Return the [X, Y] coordinate for the center point of the cell that contains the specified text.  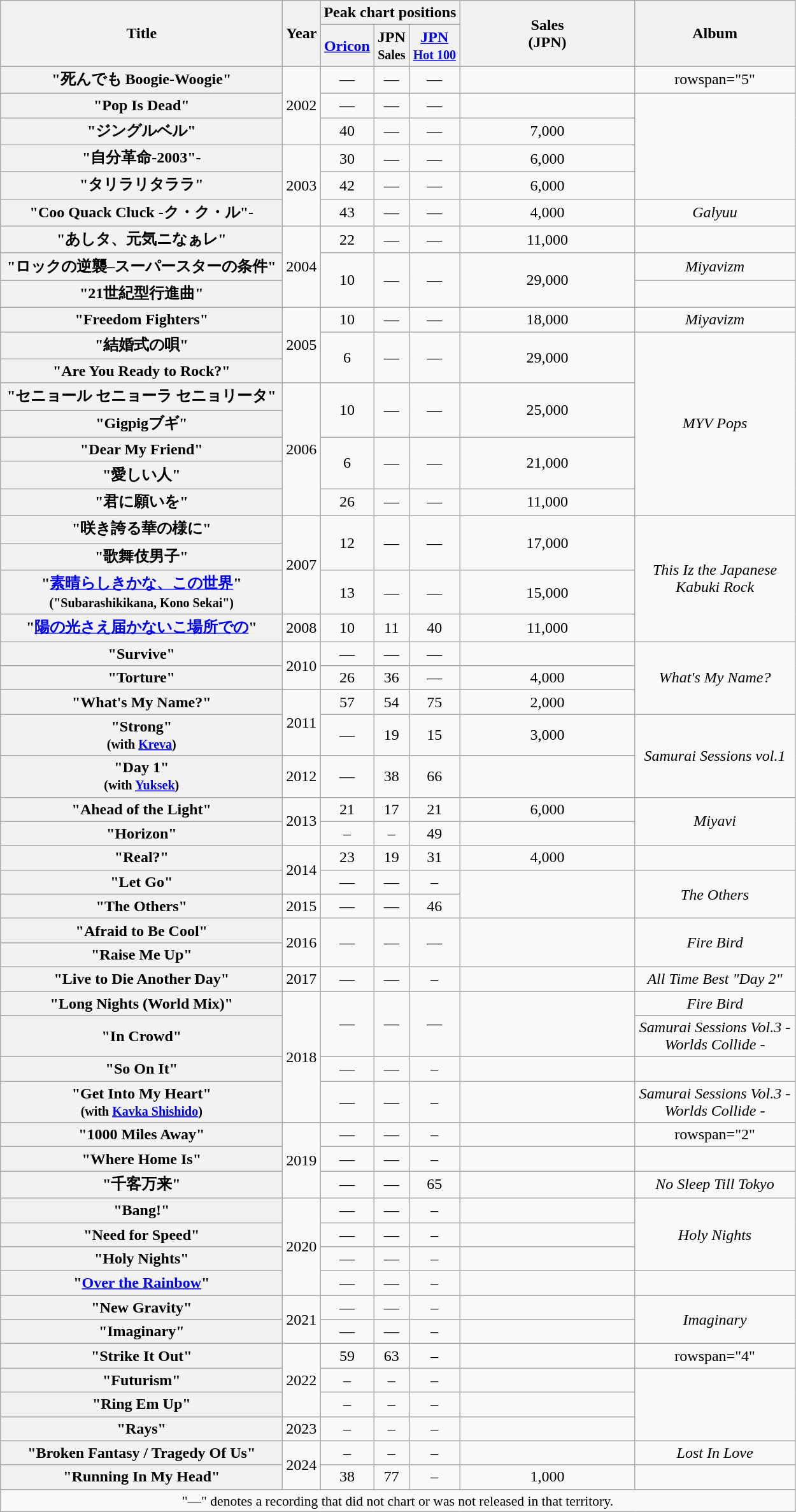
"Afraid to Be Cool" [141, 930]
Year [302, 33]
2022 [302, 1380]
Album [714, 33]
2010 [302, 666]
36 [392, 678]
"セニョール セニョーラ セニョリータ" [141, 396]
15,000 [548, 593]
2018 [302, 1057]
2013 [302, 821]
2008 [302, 628]
"—" denotes a recording that did not chart or was not released in that territory. [397, 1501]
2004 [302, 267]
Lost In Love [714, 1453]
2012 [302, 776]
All Time Best "Day 2" [714, 979]
2003 [302, 185]
2023 [302, 1429]
57 [347, 702]
Holy Nights [714, 1234]
"自分革命-2003"- [141, 158]
11 [392, 628]
"Horizon" [141, 833]
What's My Name? [714, 678]
"Pop Is Dead" [141, 105]
"君に願いを" [141, 502]
"Imaginary" [141, 1332]
"愛しい人" [141, 475]
"Dear My Friend" [141, 449]
59 [347, 1356]
rowspan="2" [714, 1135]
7,000 [548, 131]
"陽の光さえ届かないこ場所での" [141, 628]
"New Gravity" [141, 1307]
"Gigpigブギ" [141, 424]
30 [347, 158]
rowspan="5" [714, 80]
"咲き誇る華の様に" [141, 529]
"Ring Em Up" [141, 1404]
Galyuu [714, 213]
Samurai Sessions vol.1 [714, 756]
"千客万来" [141, 1185]
The Others [714, 894]
2002 [302, 106]
This Iz the Japanese Kabuki Rock [714, 579]
MYV Pops [714, 423]
"歌舞伎男子" [141, 557]
"ジングルベル" [141, 131]
JPNHot 100 [434, 46]
"Torture" [141, 678]
"Where Home Is" [141, 1159]
"Rays" [141, 1429]
"Freedom Fighters" [141, 319]
rowspan="4" [714, 1356]
"Day 1"(with Yuksek) [141, 776]
18,000 [548, 319]
"Let Go" [141, 882]
2007 [302, 565]
3,000 [548, 735]
Title [141, 33]
2024 [302, 1465]
"結婚式の唄" [141, 345]
2016 [302, 942]
2005 [302, 345]
"Are You Ready to Rock?" [141, 371]
23 [347, 858]
25,000 [548, 410]
"Ahead of the Light" [141, 809]
66 [434, 776]
2014 [302, 870]
22 [347, 240]
2,000 [548, 702]
77 [392, 1477]
"Long Nights (World Mix)" [141, 1004]
65 [434, 1185]
"Over the Rainbow" [141, 1283]
43 [347, 213]
"Broken Fantasy / Tragedy Of Us" [141, 1453]
Sales(JPN) [548, 33]
"Strike It Out" [141, 1356]
"Futurism" [141, 1380]
2011 [302, 723]
"Holy Nights" [141, 1259]
"タリラリタララ" [141, 186]
"Live to Die Another Day" [141, 979]
No Sleep Till Tokyo [714, 1185]
21,000 [548, 463]
54 [392, 702]
"Bang!" [141, 1210]
"素晴らしきかな、この世界"("Subarashikikana, Kono Sekai") [141, 593]
"Strong"(with Kreva) [141, 735]
49 [434, 833]
"ロックの逆襲–スーパースターの条件" [141, 266]
Miyavi [714, 821]
46 [434, 906]
1,000 [548, 1477]
"Need for Speed" [141, 1234]
63 [392, 1356]
2021 [302, 1320]
"What's My Name?" [141, 702]
13 [347, 593]
"Coo Quack Cluck -ク・ク・ル"- [141, 213]
17 [392, 809]
42 [347, 186]
JPNSales [392, 46]
"Survive" [141, 654]
2006 [302, 449]
75 [434, 702]
"Real?" [141, 858]
"So On It" [141, 1069]
2015 [302, 906]
"死んでも Boogie-Woogie" [141, 80]
17,000 [548, 543]
2020 [302, 1246]
Oricon [347, 46]
"Running In My Head" [141, 1477]
31 [434, 858]
2019 [302, 1161]
15 [434, 735]
"1000 Miles Away" [141, 1135]
"In Crowd" [141, 1036]
12 [347, 543]
"The Others" [141, 906]
"Get Into My Heart"(with Kavka Shishido) [141, 1102]
Imaginary [714, 1320]
"Raise Me Up" [141, 954]
2017 [302, 979]
Peak chart positions [390, 13]
"あしタ、元気ニなぁレ" [141, 240]
"21世紀型行進曲" [141, 294]
